Determine the [x, y] coordinate at the center of the cell enclosing the given text.  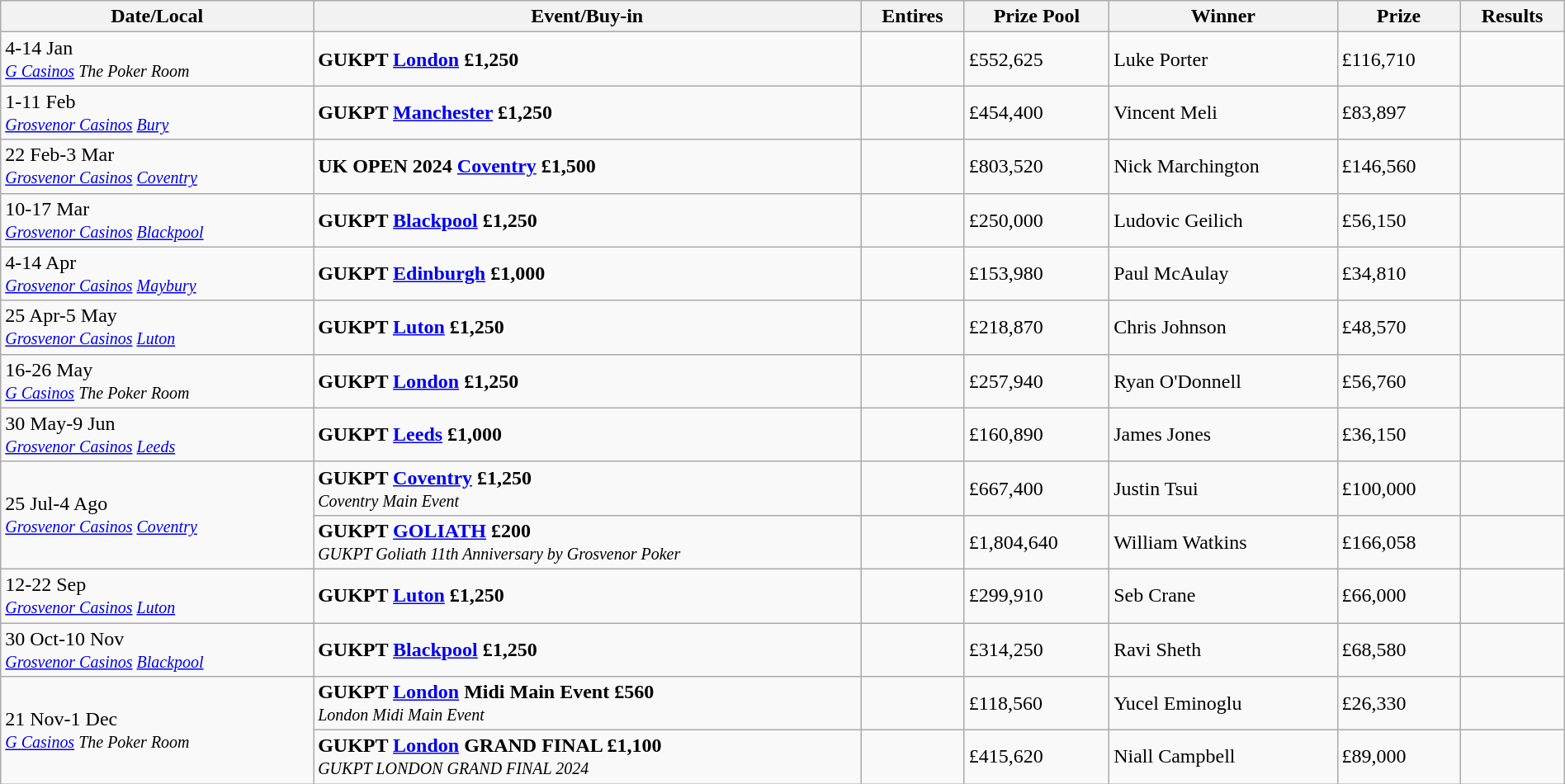
GUKPT GOLIATH £200GUKPT Goliath 11th Anniversary by Grosvenor Poker [588, 541]
Yucel Eminoglu [1223, 703]
Nick Marchington [1223, 167]
UK OPEN 2024 Coventry £1,500 [588, 167]
James Jones [1223, 434]
10-17 MarGrosvenor Casinos Blackpool [157, 220]
4-14 AprGrosvenor Casinos Maybury [157, 274]
£667,400 [1037, 489]
Seb Crane [1223, 596]
£83,897 [1398, 112]
£48,570 [1398, 327]
Vincent Meli [1223, 112]
Prize [1398, 17]
£89,000 [1398, 758]
GUKPT Manchester £1,250 [588, 112]
£56,150 [1398, 220]
£100,000 [1398, 489]
£415,620 [1037, 758]
£1,804,640 [1037, 541]
Niall Campbell [1223, 758]
£160,890 [1037, 434]
Ludovic Geilich [1223, 220]
30 May-9 JunGrosvenor Casinos Leeds [157, 434]
22 Feb-3 MarGrosvenor Casinos Coventry [157, 167]
12-22 SepGrosvenor Casinos Luton [157, 596]
£116,710 [1398, 59]
21 Nov-1 DecG Casinos The Poker Room [157, 730]
1-11 FebGrosvenor Casinos Bury [157, 112]
William Watkins [1223, 541]
Event/Buy-in [588, 17]
GUKPT London Midi Main Event £560London Midi Main Event [588, 703]
£36,150 [1398, 434]
£34,810 [1398, 274]
£66,000 [1398, 596]
Luke Porter [1223, 59]
25 Apr-5 MayGrosvenor Casinos Luton [157, 327]
£218,870 [1037, 327]
GUKPT Leeds £1,000 [588, 434]
£257,940 [1037, 381]
£166,058 [1398, 541]
£803,520 [1037, 167]
Date/Local [157, 17]
Winner [1223, 17]
£454,400 [1037, 112]
Chris Johnson [1223, 327]
GUKPT Coventry £1,250Coventry Main Event [588, 489]
Justin Tsui [1223, 489]
£314,250 [1037, 649]
£146,560 [1398, 167]
GUKPT Edinburgh £1,000 [588, 274]
£299,910 [1037, 596]
Ravi Sheth [1223, 649]
Results [1512, 17]
30 Oct-10 NovGrosvenor Casinos Blackpool [157, 649]
Paul McAulay [1223, 274]
GUKPT London GRAND FINAL £1,100GUKPT LONDON GRAND FINAL 2024 [588, 758]
£68,580 [1398, 649]
£153,980 [1037, 274]
£56,760 [1398, 381]
16-26 MayG Casinos The Poker Room [157, 381]
Prize Pool [1037, 17]
£552,625 [1037, 59]
£250,000 [1037, 220]
25 Jul-4 AgoGrosvenor Casinos Coventry [157, 515]
£26,330 [1398, 703]
4-14 JanG Casinos The Poker Room [157, 59]
Entires [913, 17]
£118,560 [1037, 703]
Ryan O'Donnell [1223, 381]
